Identify which cell holds the provided text, then report its (X, Y) central coordinate. 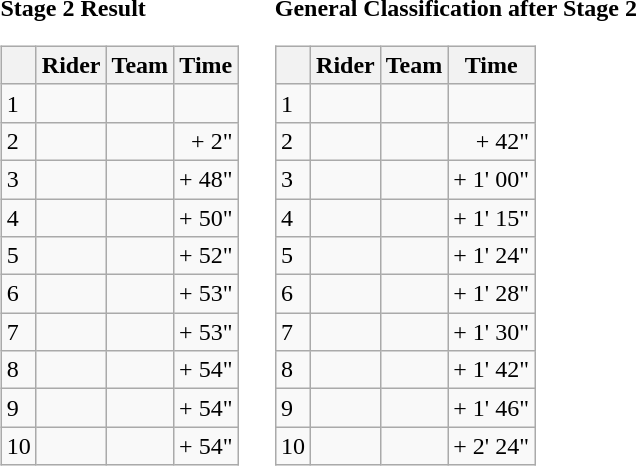
+ 2" (206, 141)
+ 1' 30" (492, 332)
+ 1' 46" (492, 408)
+ 1' 00" (492, 179)
+ 2' 24" (492, 446)
+ 48" (206, 179)
+ 1' 42" (492, 370)
+ 42" (492, 141)
+ 1' 24" (492, 256)
+ 1' 28" (492, 294)
+ 52" (206, 256)
+ 1' 15" (492, 217)
+ 50" (206, 217)
